For the text-containing cell, return its midpoint in [X, Y] coordinate format. 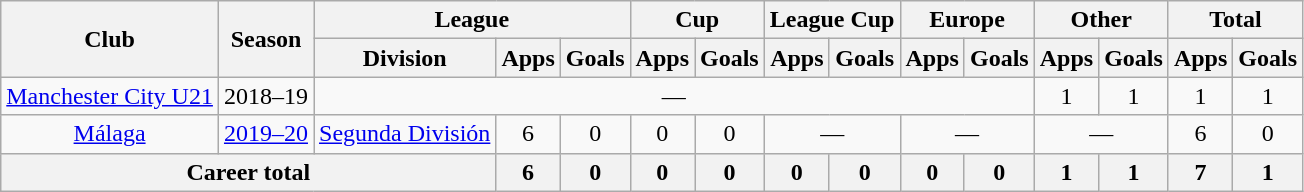
Málaga [110, 134]
Division [405, 58]
Season [266, 39]
Career total [248, 172]
2019–20 [266, 134]
Club [110, 39]
Other [1101, 20]
Manchester City U21 [110, 96]
League [472, 20]
League Cup [832, 20]
7 [1200, 172]
Total [1235, 20]
Cup [697, 20]
Europe [967, 20]
Segunda División [405, 134]
2018–19 [266, 96]
